Provide the [x, y] coordinate of the cell's center where the given text is located.  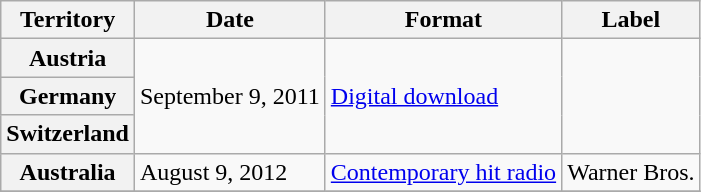
Contemporary hit radio [443, 172]
September 9, 2011 [230, 96]
Australia [68, 172]
Territory [68, 20]
Germany [68, 96]
Format [443, 20]
Switzerland [68, 134]
Date [230, 20]
Label [631, 20]
Warner Bros. [631, 172]
Digital download [443, 96]
Austria [68, 58]
August 9, 2012 [230, 172]
